Search for the cell housing the specified text and yield its [X, Y] center coordinate. 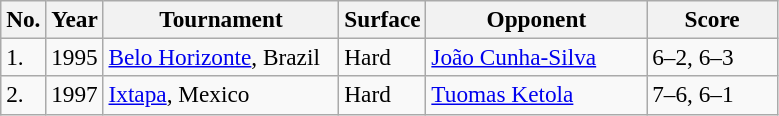
2. [24, 95]
1. [24, 57]
Tuomas Ketola [536, 95]
Score [712, 19]
Opponent [536, 19]
João Cunha-Silva [536, 57]
6–2, 6–3 [712, 57]
Tournament [221, 19]
1997 [74, 95]
7–6, 6–1 [712, 95]
Surface [382, 19]
Belo Horizonte, Brazil [221, 57]
No. [24, 19]
Ixtapa, Mexico [221, 95]
Year [74, 19]
1995 [74, 57]
